Capture the cell that displays the provided text and extract its [x, y] central coordinate. 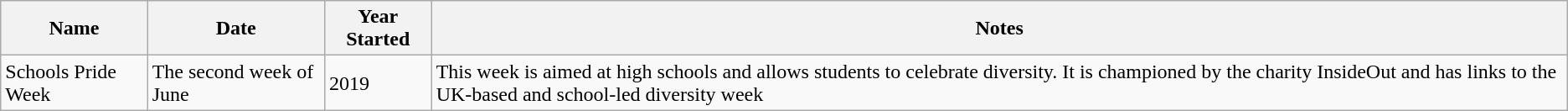
Notes [999, 29]
2019 [378, 82]
Schools Pride Week [74, 82]
Date [236, 29]
The second week of June [236, 82]
Name [74, 29]
Year Started [378, 29]
